Search for the cell housing the specified text and yield its (X, Y) center coordinate. 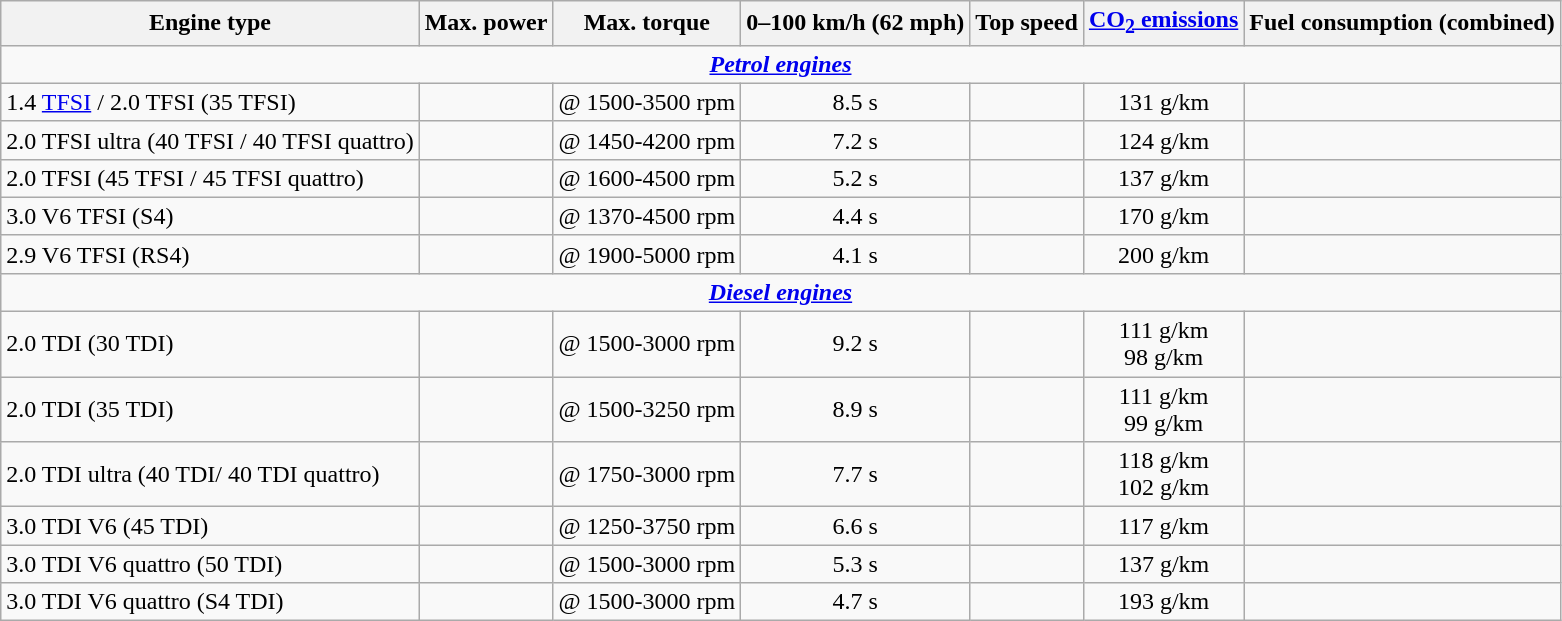
9.2 s (856, 344)
2.0 TDI ultra (40 TDI/ 40 TDI quattro) (210, 474)
3.0 V6 TFSI (S4) (210, 216)
2.0 TDI (30 TDI) (210, 344)
7.2 s (856, 140)
@ 1900-5000 rpm (647, 254)
@ 1370-4500 rpm (647, 216)
4.7 s (856, 602)
8.9 s (856, 410)
3.0 TDI V6 (45 TDI) (210, 526)
3.0 TDI V6 quattro (50 TDI) (210, 564)
118 g/km102 g/km (1163, 474)
4.4 s (856, 216)
@ 1500-3250 rpm (647, 410)
200 g/km (1163, 254)
@ 1250-3750 rpm (647, 526)
1.4 TFSI / 2.0 TFSI (35 TFSI) (210, 102)
117 g/km (1163, 526)
2.0 TDI (35 TDI) (210, 410)
6.6 s (856, 526)
5.3 s (856, 564)
8.5 s (856, 102)
5.2 s (856, 178)
111 g/km99 g/km (1163, 410)
@ 1450-4200 rpm (647, 140)
170 g/km (1163, 216)
0–100 km/h (62 mph) (856, 23)
@ 1500-3500 rpm (647, 102)
3.0 TDI V6 quattro (S4 TDI) (210, 602)
Top speed (1027, 23)
2.9 V6 TFSI (RS4) (210, 254)
131 g/km (1163, 102)
111 g/km98 g/km (1163, 344)
Diesel engines (780, 292)
2.0 TFSI (45 TFSI / 45 TFSI quattro) (210, 178)
Petrol engines (780, 64)
@ 1600-4500 rpm (647, 178)
@ 1750-3000 rpm (647, 474)
Engine type (210, 23)
193 g/km (1163, 602)
4.1 s (856, 254)
2.0 TFSI ultra (40 TFSI / 40 TFSI quattro) (210, 140)
124 g/km (1163, 140)
7.7 s (856, 474)
Max. power (486, 23)
CO2 emissions (1163, 23)
Max. torque (647, 23)
Fuel consumption (combined) (1402, 23)
